Return (X, Y) of the center of cell containing provided text 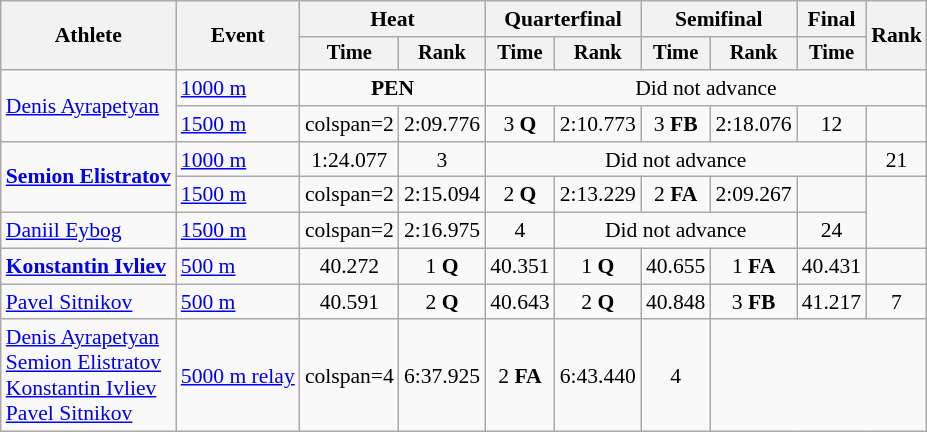
40.272 (350, 267)
Event (238, 36)
2:18.076 (753, 124)
Heat (392, 19)
40.351 (520, 267)
40.848 (676, 302)
3 (442, 160)
PEN (392, 88)
12 (832, 124)
40.643 (520, 302)
colspan=4 (350, 376)
7 (896, 302)
1:24.077 (350, 160)
40.655 (676, 267)
Athlete (88, 36)
Final (832, 19)
2:13.229 (598, 195)
24 (832, 231)
2:09.776 (442, 124)
Konstantin Ivliev (88, 267)
Daniil Eybog (88, 231)
40.591 (350, 302)
Semifinal (719, 19)
Denis Ayrapetyan (88, 106)
Semion Elistratov (88, 178)
5000 m relay (238, 376)
40.431 (832, 267)
Quarterfinal (563, 19)
2:15.094 (442, 195)
2:16.975 (442, 231)
21 (896, 160)
1 FA (753, 267)
6:37.925 (442, 376)
3 Q (520, 124)
2:10.773 (598, 124)
Pavel Sitnikov (88, 302)
41.217 (832, 302)
Denis AyrapetyanSemion ElistratovKonstantin IvlievPavel Sitnikov (88, 376)
6:43.440 (598, 376)
2:09.267 (753, 195)
